Identify which cell holds the provided text, then report its [X, Y] central coordinate. 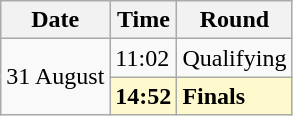
14:52 [144, 96]
Date [56, 20]
Qualifying [234, 58]
11:02 [144, 58]
Round [234, 20]
Finals [234, 96]
31 August [56, 77]
Time [144, 20]
